Locate the cell with the specified text and output its [X, Y] center coordinate. 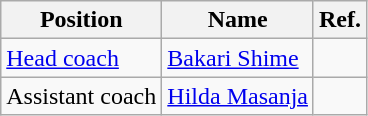
Assistant coach [82, 96]
Ref. [340, 20]
Name [238, 20]
Head coach [82, 58]
Hilda Masanja [238, 96]
Bakari Shime [238, 58]
Position [82, 20]
